For the text-containing cell, return its midpoint in [x, y] coordinate format. 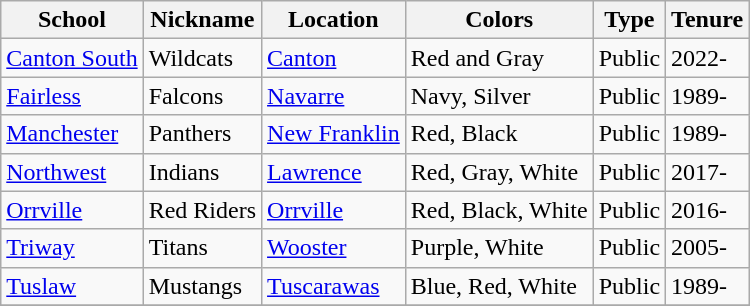
Colors [499, 20]
2016- [708, 210]
Purple, White [499, 248]
New Franklin [334, 134]
Manchester [72, 134]
Red Riders [202, 210]
Indians [202, 172]
Tuslaw [72, 286]
Titans [202, 248]
Type [629, 20]
Mustangs [202, 286]
Canton [334, 58]
Panthers [202, 134]
Falcons [202, 96]
Triway [72, 248]
Lawrence [334, 172]
School [72, 20]
Tenure [708, 20]
Navarre [334, 96]
Canton South [72, 58]
Location [334, 20]
Northwest [72, 172]
Wooster [334, 248]
2022- [708, 58]
Tuscarawas [334, 286]
2005- [708, 248]
Navy, Silver [499, 96]
Fairless [72, 96]
Red, Gray, White [499, 172]
Red and Gray [499, 58]
Blue, Red, White [499, 286]
Red, Black, White [499, 210]
2017- [708, 172]
Wildcats [202, 58]
Red, Black [499, 134]
Nickname [202, 20]
